Capture the cell that displays the provided text and extract its (x, y) central coordinate. 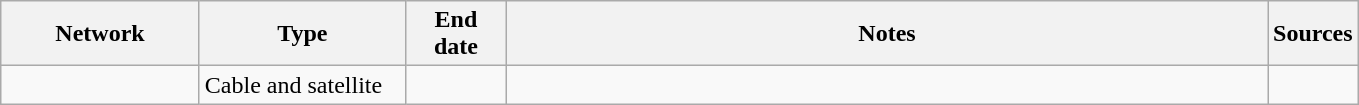
Cable and satellite (302, 85)
Network (100, 34)
Type (302, 34)
End date (456, 34)
Notes (886, 34)
Sources (1314, 34)
